Capture the cell that displays the provided text and extract its (X, Y) central coordinate. 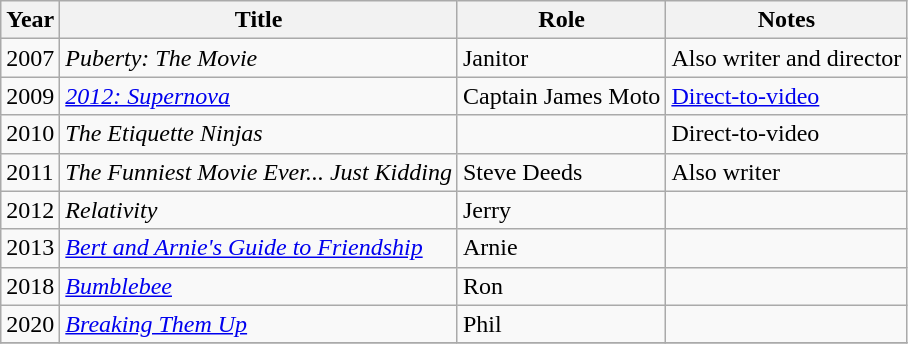
Year (30, 20)
2013 (30, 248)
2007 (30, 58)
Janitor (561, 58)
2009 (30, 96)
Captain James Moto (561, 96)
2018 (30, 286)
Bert and Arnie's Guide to Friendship (259, 248)
The Funniest Movie Ever... Just Kidding (259, 172)
Arnie (561, 248)
Relativity (259, 210)
Ron (561, 286)
2010 (30, 134)
Title (259, 20)
Puberty: The Movie (259, 58)
Steve Deeds (561, 172)
Bumblebee (259, 286)
Role (561, 20)
Phil (561, 324)
Also writer (786, 172)
The Etiquette Ninjas (259, 134)
2020 (30, 324)
2012: Supernova (259, 96)
2011 (30, 172)
Jerry (561, 210)
Breaking Them Up (259, 324)
Notes (786, 20)
Also writer and director (786, 58)
2012 (30, 210)
